Identify which cell holds the provided text, then report its (x, y) central coordinate. 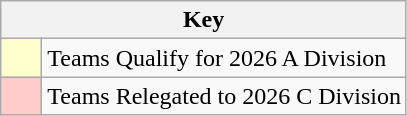
Teams Relegated to 2026 C Division (224, 96)
Teams Qualify for 2026 A Division (224, 58)
Key (204, 20)
